Extract the [x, y] coordinate from the center of the cell holding the provided text.  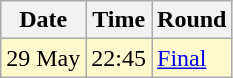
Time [119, 20]
29 May [44, 58]
Round [192, 20]
Final [192, 58]
Date [44, 20]
22:45 [119, 58]
